Pinpoint the cell where the given text exists, returning its (X, Y) midpoint coordinate. 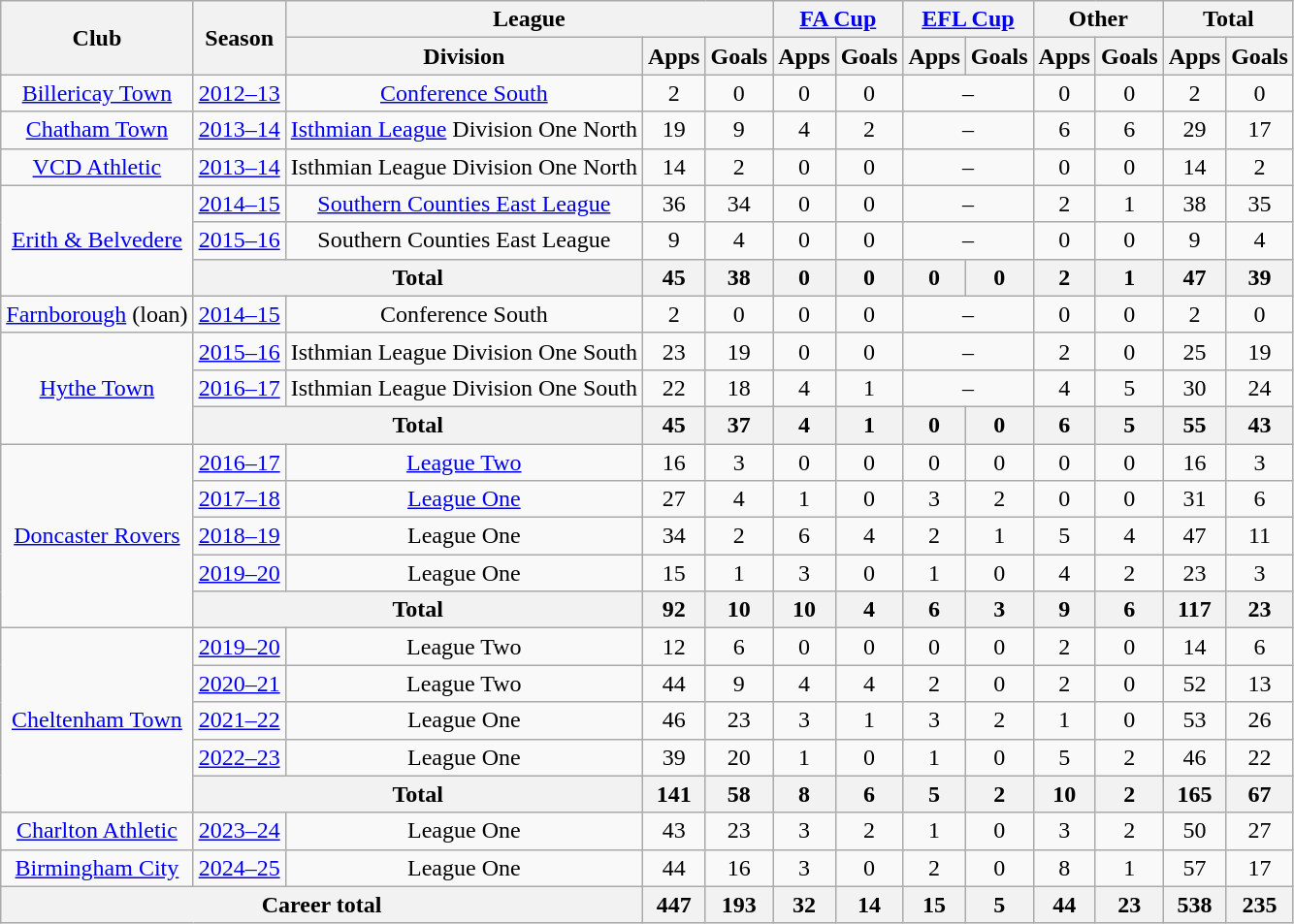
24 (1260, 388)
235 (1260, 905)
193 (739, 905)
31 (1194, 499)
FA Cup (838, 19)
Birmingham City (97, 868)
Doncaster Rovers (97, 536)
2021–22 (239, 720)
29 (1194, 130)
Club (97, 38)
55 (1194, 425)
13 (1260, 684)
Career total (322, 905)
Erith & Belvedere (97, 240)
53 (1194, 720)
30 (1194, 388)
Charlton Athletic (97, 831)
32 (804, 905)
2012–13 (239, 93)
2018–19 (239, 536)
92 (674, 610)
2017–18 (239, 499)
26 (1260, 720)
Other (1098, 19)
37 (739, 425)
52 (1194, 684)
58 (739, 794)
18 (739, 388)
2022–23 (239, 757)
50 (1194, 831)
117 (1194, 610)
11 (1260, 536)
35 (1260, 204)
36 (674, 204)
VCD Athletic (97, 167)
Hythe Town (97, 388)
67 (1260, 794)
Season (239, 38)
Chatham Town (97, 130)
Cheltenham Town (97, 720)
Division (464, 56)
2023–24 (239, 831)
447 (674, 905)
20 (739, 757)
165 (1194, 794)
2020–21 (239, 684)
League (530, 19)
141 (674, 794)
2024–25 (239, 868)
57 (1194, 868)
EFL Cup (968, 19)
25 (1194, 351)
Billericay Town (97, 93)
Farnborough (loan) (97, 314)
538 (1194, 905)
12 (674, 647)
